Search for the cell housing the specified text and yield its [x, y] center coordinate. 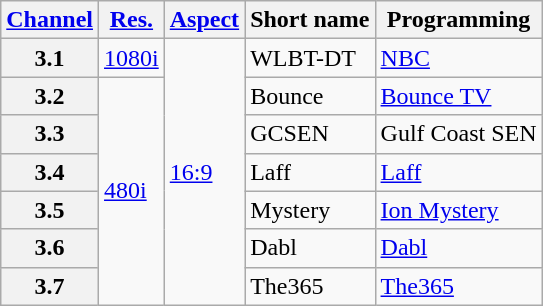
Mystery [310, 210]
Res. [132, 20]
Channel [50, 20]
1080i [132, 58]
Short name [310, 20]
3.5 [50, 210]
GCSEN [310, 134]
Aspect [204, 20]
3.7 [50, 286]
Programming [458, 20]
NBC [458, 58]
Bounce TV [458, 96]
3.4 [50, 172]
Ion Mystery [458, 210]
3.2 [50, 96]
WLBT-DT [310, 58]
3.1 [50, 58]
3.6 [50, 248]
3.3 [50, 134]
Gulf Coast SEN [458, 134]
Bounce [310, 96]
16:9 [204, 172]
480i [132, 191]
